Search for the cell housing the specified text and yield its [X, Y] center coordinate. 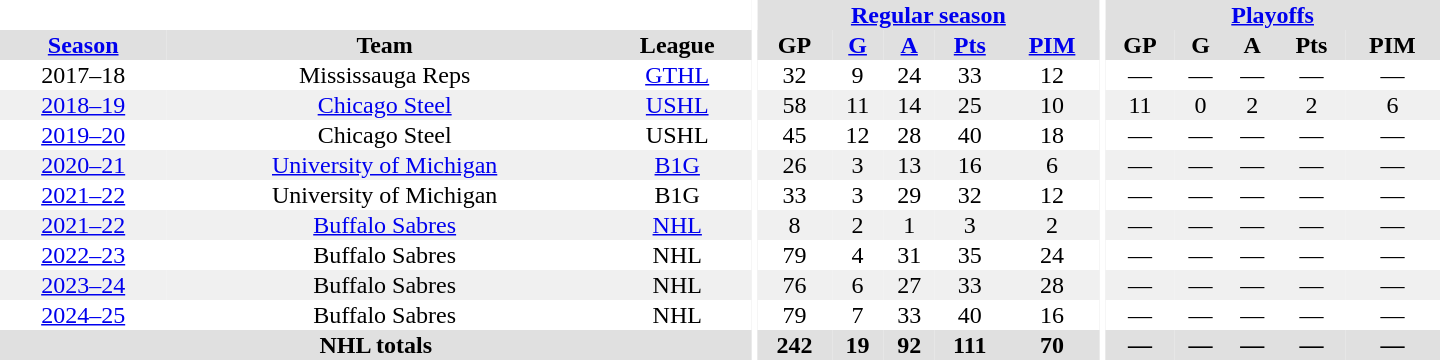
19 [858, 345]
14 [909, 105]
18 [1052, 135]
League [678, 45]
2024–25 [83, 315]
58 [794, 105]
Team [384, 45]
4 [858, 255]
26 [794, 165]
25 [970, 105]
GTHL [678, 75]
2017–18 [83, 75]
1 [909, 225]
0 [1201, 105]
242 [794, 345]
2019–20 [83, 135]
8 [794, 225]
76 [794, 285]
70 [1052, 345]
Regular season [928, 15]
29 [909, 195]
35 [970, 255]
Playoffs [1272, 15]
27 [909, 285]
2018–19 [83, 105]
Season [83, 45]
10 [1052, 105]
2020–21 [83, 165]
111 [970, 345]
7 [858, 315]
13 [909, 165]
92 [909, 345]
9 [858, 75]
45 [794, 135]
31 [909, 255]
2023–24 [83, 285]
Mississauga Reps [384, 75]
NHL totals [376, 345]
2022–23 [83, 255]
